From the cell containing the given text, extract its center point as [X, Y] coordinate. 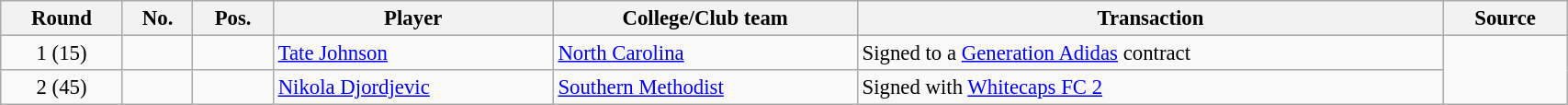
North Carolina [705, 53]
Round [62, 18]
2 (45) [62, 87]
Nikola Djordjevic [413, 87]
Signed to a Generation Adidas contract [1150, 53]
Transaction [1150, 18]
Southern Methodist [705, 87]
Player [413, 18]
1 (15) [62, 53]
No. [158, 18]
Signed with Whitecaps FC 2 [1150, 87]
Tate Johnson [413, 53]
College/Club team [705, 18]
Pos. [233, 18]
Source [1506, 18]
